From the cell containing the given text, extract its center point as [x, y] coordinate. 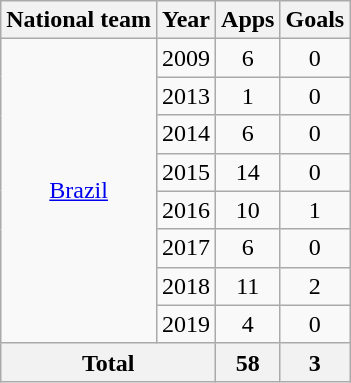
2019 [186, 324]
2013 [186, 96]
11 [248, 286]
10 [248, 210]
Goals [315, 20]
2014 [186, 134]
Brazil [79, 191]
Apps [248, 20]
2 [315, 286]
58 [248, 362]
14 [248, 172]
National team [79, 20]
2016 [186, 210]
2009 [186, 58]
Total [108, 362]
Year [186, 20]
4 [248, 324]
2017 [186, 248]
2015 [186, 172]
3 [315, 362]
2018 [186, 286]
